Pinpoint the cell where the given text exists, returning its (X, Y) midpoint coordinate. 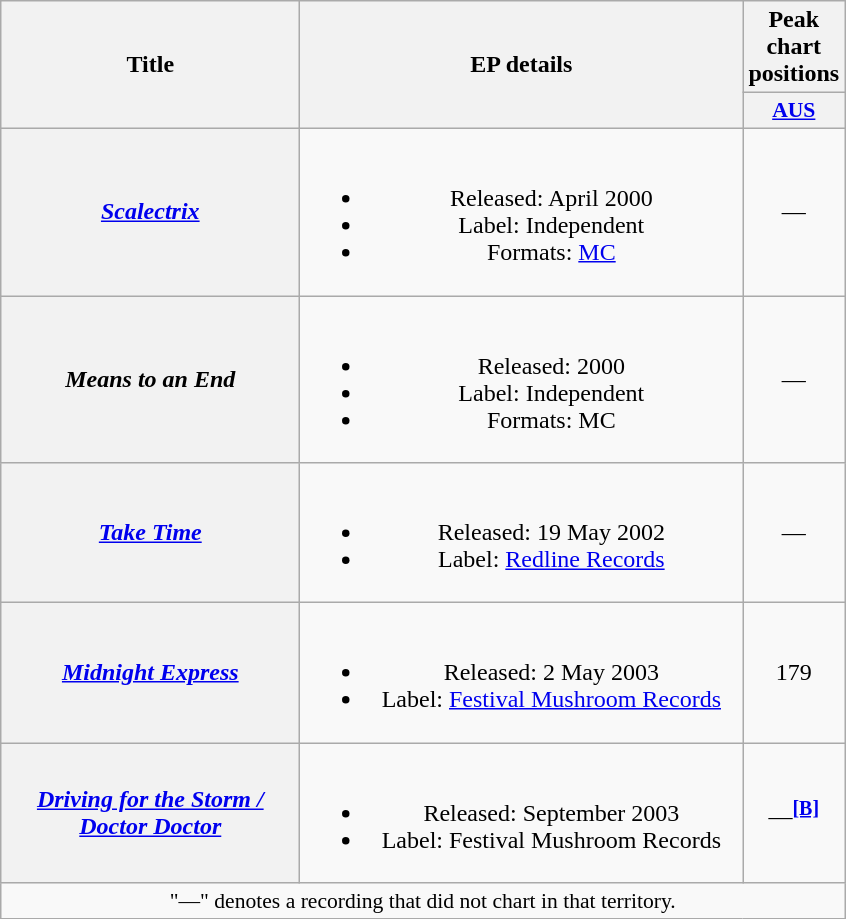
Take Time (150, 533)
Released: April 2000Label: IndependentFormats: MC (522, 212)
AUS (794, 111)
Midnight Express (150, 673)
Released: 19 May 2002Label: Redline Records (522, 533)
Released: 2000Label: IndependentFormats: MC (522, 380)
Driving for the Storm / Doctor Doctor (150, 813)
179 (794, 673)
"—" denotes a recording that did not chart in that territory. (423, 901)
Title (150, 65)
Scalectrix (150, 212)
Released: September 2003Label: Festival Mushroom Records (522, 813)
—[B] (794, 813)
Released: 2 May 2003Label: Festival Mushroom Records (522, 673)
Peak chart positions (794, 47)
Means to an End (150, 380)
EP details (522, 65)
